Determine the (X, Y) coordinate at the center of the cell enclosing the given text.  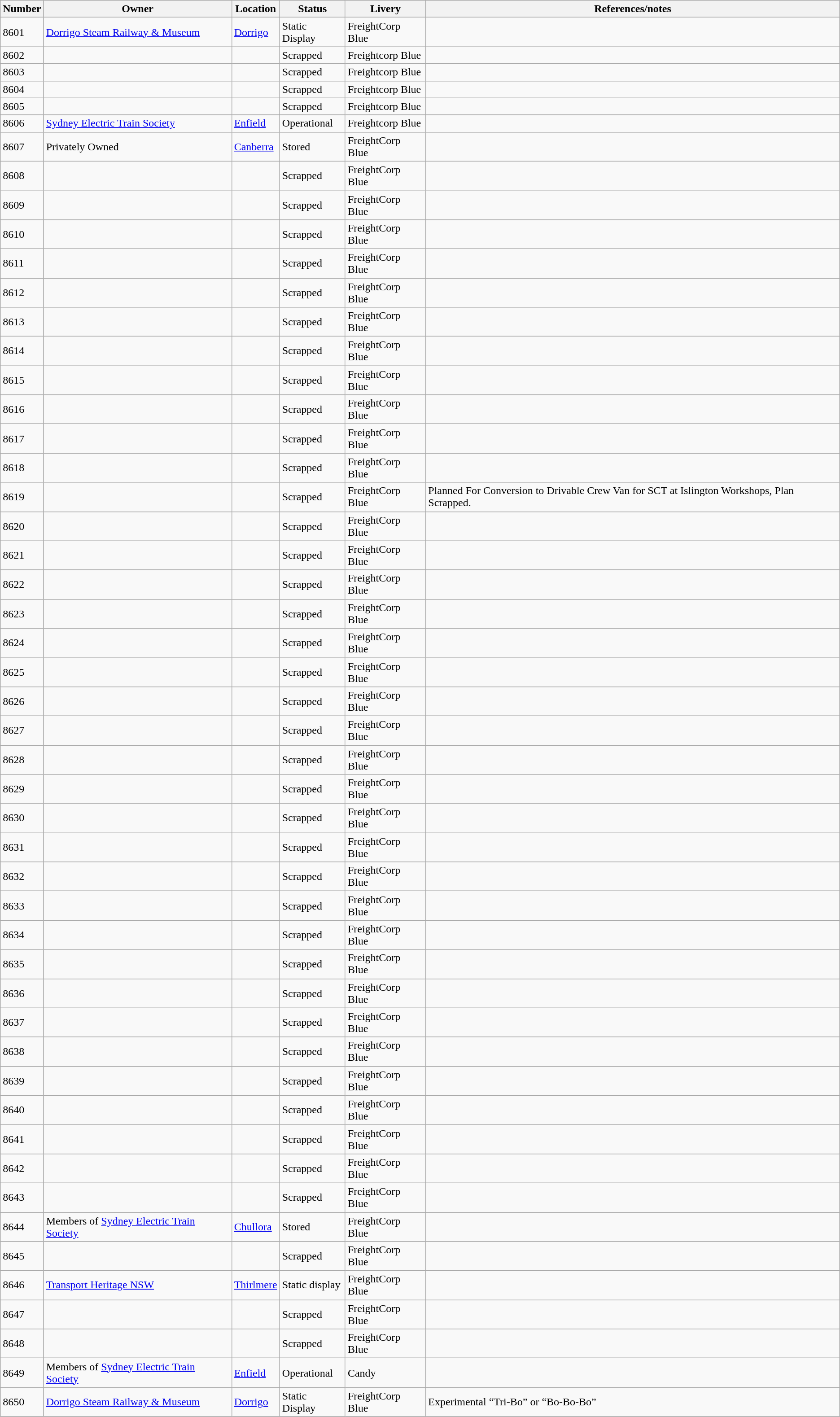
8615 (22, 380)
8646 (22, 1285)
8604 (22, 89)
Livery (385, 9)
8602 (22, 55)
8622 (22, 584)
Candy (385, 1373)
8605 (22, 106)
Experimental “Tri-Bo” or “Bo-Bo-Bo” (633, 1402)
8609 (22, 205)
8610 (22, 234)
8649 (22, 1373)
8607 (22, 146)
8630 (22, 818)
8636 (22, 993)
Transport Heritage NSW (137, 1285)
8632 (22, 877)
8625 (22, 672)
8603 (22, 72)
Chullora (256, 1227)
8621 (22, 555)
8616 (22, 409)
8639 (22, 1080)
8623 (22, 614)
8650 (22, 1402)
Owner (137, 9)
Canberra (256, 146)
8642 (22, 1168)
8601 (22, 32)
8614 (22, 351)
Sydney Electric Train Society (137, 123)
Planned For Conversion to Drivable Crew Van for SCT at Islington Workshops, Plan Scrapped. (633, 497)
8618 (22, 468)
References/notes (633, 9)
8634 (22, 935)
8635 (22, 964)
Status (312, 9)
8619 (22, 497)
8606 (22, 123)
8633 (22, 905)
8631 (22, 847)
8640 (22, 1110)
8629 (22, 789)
8612 (22, 293)
8626 (22, 701)
8643 (22, 1197)
Number (22, 9)
8608 (22, 176)
8620 (22, 526)
8644 (22, 1227)
Static display (312, 1285)
8613 (22, 322)
8628 (22, 759)
8617 (22, 439)
8624 (22, 643)
8647 (22, 1315)
Location (256, 9)
8648 (22, 1343)
8645 (22, 1256)
Privately Owned (137, 146)
8611 (22, 263)
8638 (22, 1052)
8627 (22, 730)
8637 (22, 1022)
8641 (22, 1139)
Thirlmere (256, 1285)
